Identify which cell holds the provided text, then report its (x, y) central coordinate. 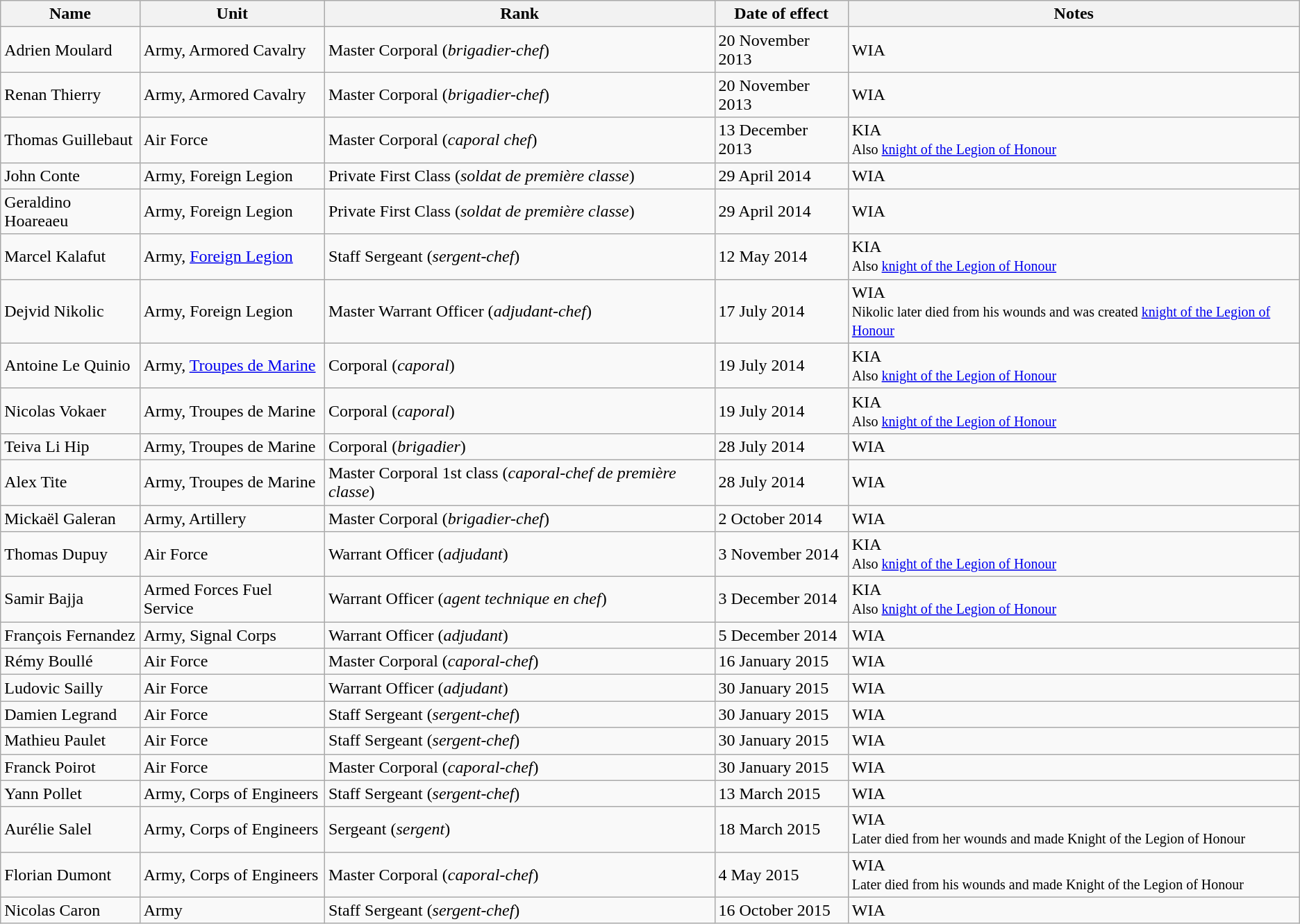
Teiva Li Hip (70, 446)
13 December 2013 (781, 140)
Damien Legrand (70, 714)
Ludovic Sailly (70, 688)
Master Corporal (caporal chef) (519, 140)
Armed Forces Fuel Service (232, 600)
Franck Poirot (70, 767)
4 May 2015 (781, 875)
Mathieu Paulet (70, 741)
Army, Artillery (232, 519)
Thomas Guillebaut (70, 140)
16 October 2015 (781, 910)
Aurélie Salel (70, 829)
3 November 2014 (781, 554)
3 December 2014 (781, 600)
Geraldino Hoareaeu (70, 211)
John Conte (70, 176)
Mickaël Galeran (70, 519)
Corporal (brigadier) (519, 446)
Rémy Boullé (70, 662)
Samir Bajja (70, 600)
Date of effect (781, 14)
12 May 2014 (781, 257)
Unit (232, 14)
Nicolas Caron (70, 910)
Sergeant (sergent) (519, 829)
5 December 2014 (781, 635)
Army (232, 910)
Dejvid Nikolic (70, 311)
Thomas Dupuy (70, 554)
Yann Pollet (70, 793)
Name (70, 14)
François Fernandez (70, 635)
2 October 2014 (781, 519)
Antoine Le Quinio (70, 365)
Renan Thierry (70, 94)
17 July 2014 (781, 311)
16 January 2015 (781, 662)
WIALater died from his wounds and made Knight of the Legion of Honour (1074, 875)
Rank (519, 14)
WIANikolic later died from his wounds and was created knight of the Legion of Honour (1074, 311)
Master Warrant Officer (adjudant-chef) (519, 311)
Florian Dumont (70, 875)
Alex Tite (70, 482)
Notes (1074, 14)
Master Corporal 1st class (caporal-chef de première classe) (519, 482)
WIALater died from her wounds and made Knight of the Legion of Honour (1074, 829)
13 March 2015 (781, 793)
Army, Signal Corps (232, 635)
18 March 2015 (781, 829)
Warrant Officer (agent technique en chef) (519, 600)
Adrien Moulard (70, 50)
Marcel Kalafut (70, 257)
Nicolas Vokaer (70, 411)
